Extract the [x, y] coordinate from the center of the cell holding the provided text.  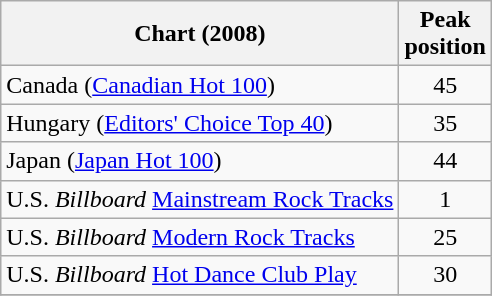
30 [445, 275]
Japan (Japan Hot 100) [200, 161]
35 [445, 123]
Peakposition [445, 34]
Hungary (Editors' Choice Top 40) [200, 123]
U.S. Billboard Modern Rock Tracks [200, 237]
Chart (2008) [200, 34]
Canada (Canadian Hot 100) [200, 85]
44 [445, 161]
25 [445, 237]
1 [445, 199]
45 [445, 85]
U.S. Billboard Mainstream Rock Tracks [200, 199]
U.S. Billboard Hot Dance Club Play [200, 275]
